From the cell containing the given text, extract its center point as [x, y] coordinate. 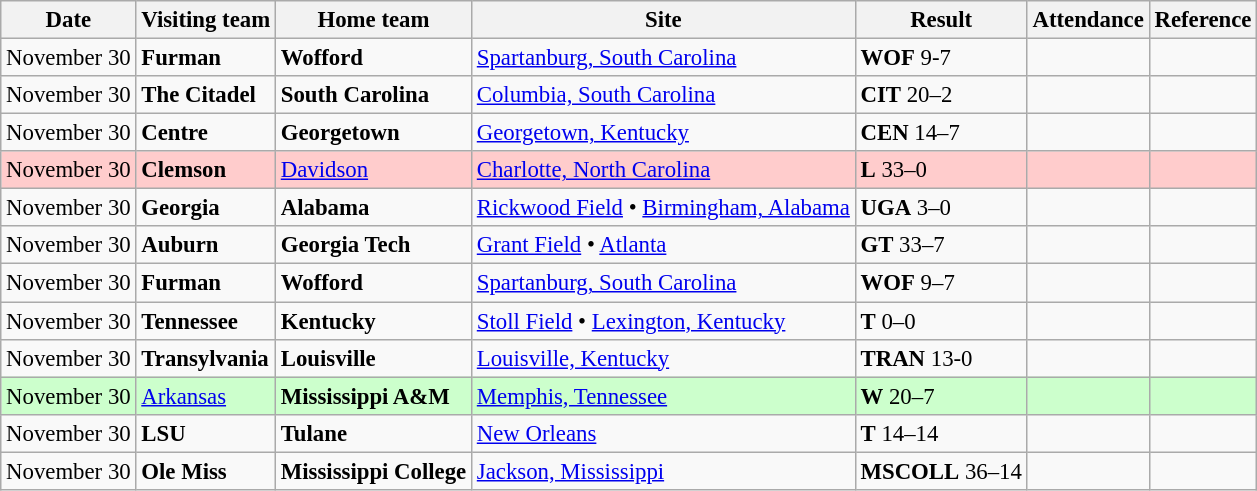
Ole Miss [206, 471]
Memphis, Tennessee [663, 396]
Reference [1203, 20]
GT 33–7 [941, 245]
WOF 9–7 [941, 283]
T 14–14 [941, 433]
The Citadel [206, 95]
Georgia [206, 208]
W 20–7 [941, 396]
New Orleans [663, 433]
UGA 3–0 [941, 208]
Site [663, 20]
MSCOLL 36–14 [941, 471]
Date [68, 20]
Georgetown, Kentucky [663, 133]
Grant Field • Atlanta [663, 245]
Visiting team [206, 20]
Stoll Field • Lexington, Kentucky [663, 321]
Davidson [373, 170]
Arkansas [206, 396]
Tennessee [206, 321]
Georgia Tech [373, 245]
Kentucky [373, 321]
Rickwood Field • Birmingham, Alabama [663, 208]
South Carolina [373, 95]
Home team [373, 20]
Jackson, Mississippi [663, 471]
LSU [206, 433]
WOF 9-7 [941, 58]
Attendance [1088, 20]
Georgetown [373, 133]
L 33–0 [941, 170]
Charlotte, North Carolina [663, 170]
T 0–0 [941, 321]
Tulane [373, 433]
CEN 14–7 [941, 133]
Alabama [373, 208]
Clemson [206, 170]
Louisville [373, 358]
Centre [206, 133]
Auburn [206, 245]
Transylvania [206, 358]
TRAN 13-0 [941, 358]
CIT 20–2 [941, 95]
Columbia, South Carolina [663, 95]
Louisville, Kentucky [663, 358]
Result [941, 20]
Mississippi A&M [373, 396]
Mississippi College [373, 471]
